Locate the cell with the specified text and output its (x, y) center coordinate. 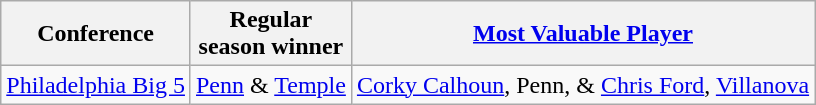
Corky Calhoun, Penn, & Chris Ford, Villanova (582, 85)
Philadelphia Big 5 (96, 85)
Most Valuable Player (582, 34)
Penn & Temple (270, 85)
Conference (96, 34)
Regular season winner (270, 34)
